Detect which cell encompasses the target text, then output its [x, y] center coordinate. 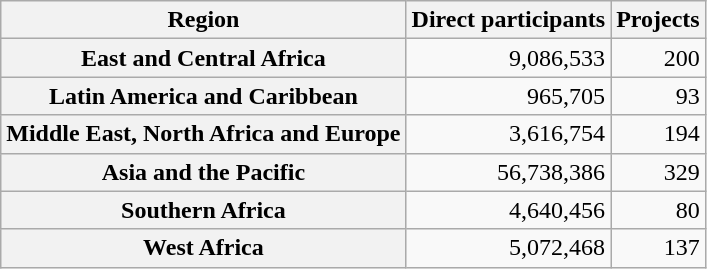
Projects [658, 20]
80 [658, 210]
West Africa [204, 248]
5,072,468 [508, 248]
965,705 [508, 96]
Asia and the Pacific [204, 172]
East and Central Africa [204, 58]
Middle East, North Africa and Europe [204, 134]
56,738,386 [508, 172]
9,086,533 [508, 58]
Direct participants [508, 20]
3,616,754 [508, 134]
329 [658, 172]
4,640,456 [508, 210]
Southern Africa [204, 210]
194 [658, 134]
Latin America and Caribbean [204, 96]
137 [658, 248]
Region [204, 20]
200 [658, 58]
93 [658, 96]
